Return the (X, Y) coordinate for the center point of the cell that contains the specified text.  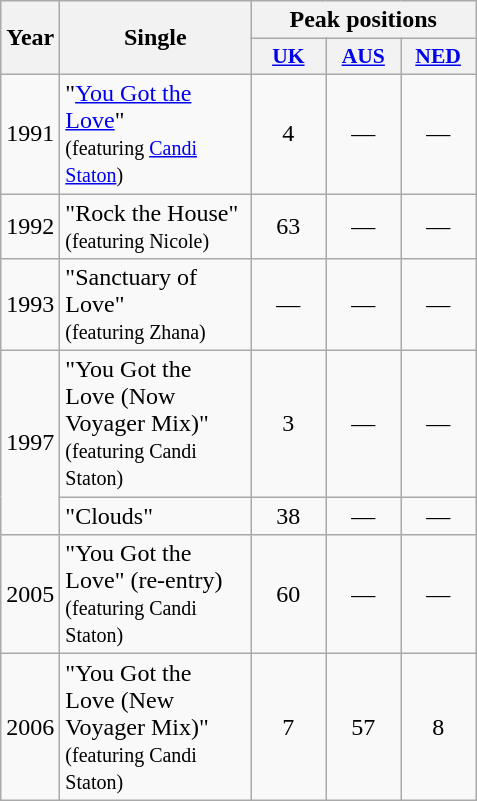
2005 (30, 594)
Peak positions (364, 20)
"You Got the Love" (re-entry)(featuring Candi Staton) (156, 594)
"You Got the Love (New Voyager Mix)"(featuring Candi Staton) (156, 727)
"You Got the Love (Now Voyager Mix)"(featuring Candi Staton) (156, 424)
38 (288, 516)
"Rock the House" (featuring Nicole) (156, 226)
AUS (364, 57)
2006 (30, 727)
1991 (30, 134)
"Sanctuary of Love" (featuring Zhana) (156, 305)
57 (364, 727)
1993 (30, 305)
"You Got the Love" (featuring Candi Staton) (156, 134)
Year (30, 38)
1997 (30, 443)
4 (288, 134)
UK (288, 57)
60 (288, 594)
3 (288, 424)
63 (288, 226)
1992 (30, 226)
Single (156, 38)
8 (438, 727)
"Clouds" (156, 516)
NED (438, 57)
7 (288, 727)
